Identify which cell holds the provided text, then report its [X, Y] central coordinate. 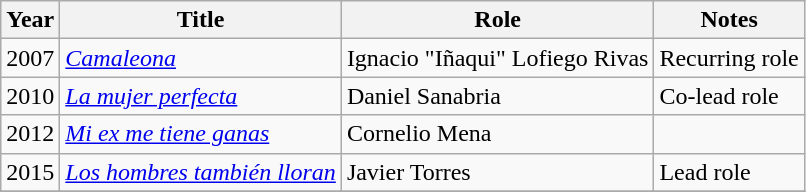
Lead role [729, 172]
Title [201, 20]
Role [498, 20]
Notes [729, 20]
2010 [30, 96]
2007 [30, 58]
Cornelio Mena [498, 134]
Recurring role [729, 58]
Daniel Sanabria [498, 96]
Javier Torres [498, 172]
Ignacio "Iñaqui" Lofiego Rivas [498, 58]
La mujer perfecta [201, 96]
2012 [30, 134]
Year [30, 20]
Co-lead role [729, 96]
2015 [30, 172]
Los hombres también lloran [201, 172]
Mi ex me tiene ganas [201, 134]
Camaleona [201, 58]
